Search for the cell housing the specified text and yield its (X, Y) center coordinate. 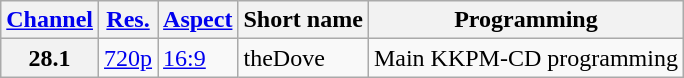
Short name (303, 20)
theDove (303, 58)
Aspect (198, 20)
Main KKPM-CD programming (526, 58)
720p (128, 58)
Programming (526, 20)
16:9 (198, 58)
Res. (128, 20)
28.1 (50, 58)
Channel (50, 20)
